Search for the cell housing the specified text and yield its (X, Y) center coordinate. 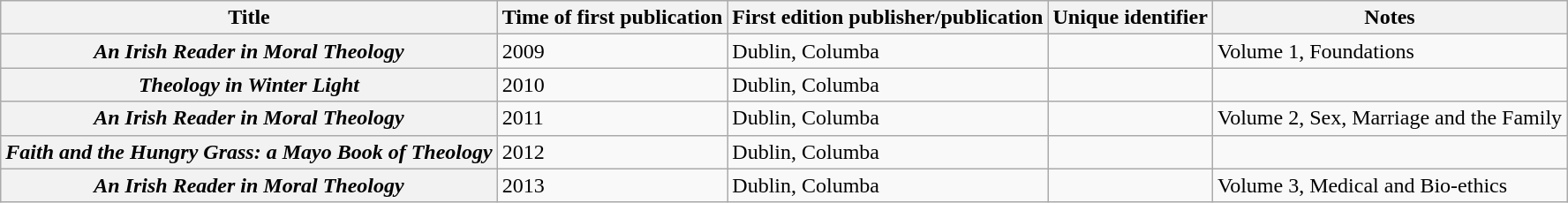
Time of first publication (613, 18)
Unique identifier (1130, 18)
2012 (613, 152)
Volume 1, Foundations (1390, 51)
2009 (613, 51)
Faith and the Hungry Grass: a Mayo Book of Theology (249, 152)
Volume 3, Medical and Bio-ethics (1390, 185)
Notes (1390, 18)
Theology in Winter Light (249, 85)
First edition publisher/publication (888, 18)
2013 (613, 185)
2010 (613, 85)
2011 (613, 118)
Title (249, 18)
Volume 2, Sex, Marriage and the Family (1390, 118)
